Return the [x, y] coordinate for the center point of the cell that contains the specified text.  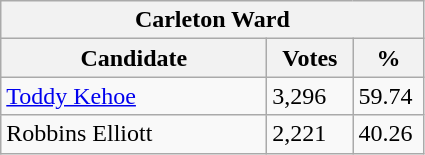
40.26 [388, 134]
Carleton Ward [212, 20]
Candidate [134, 58]
Votes [310, 58]
59.74 [388, 96]
Robbins Elliott [134, 134]
3,296 [310, 96]
2,221 [310, 134]
Toddy Kehoe [134, 96]
% [388, 58]
